Provide the [X, Y] coordinate of the cell's center where the given text is located.  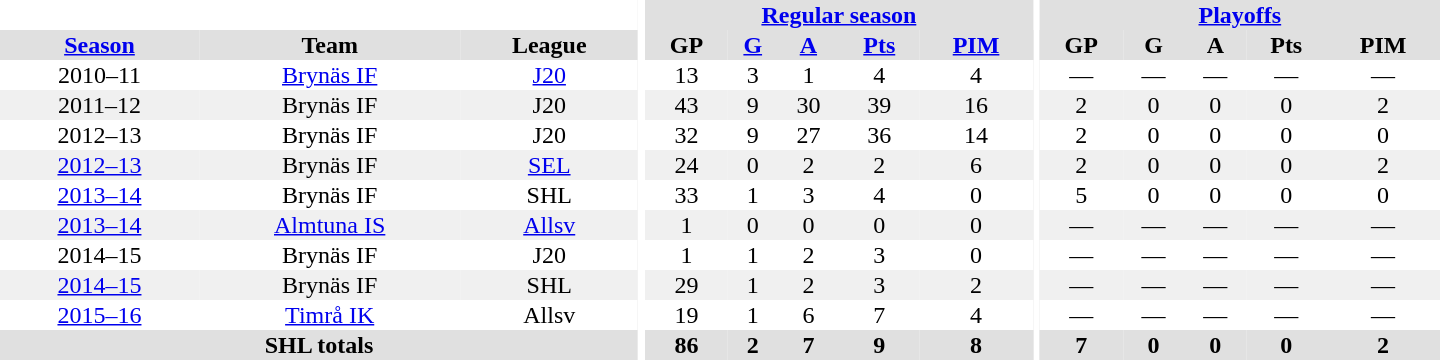
13 [686, 75]
32 [686, 135]
SHL totals [319, 345]
Playoffs [1240, 15]
24 [686, 165]
86 [686, 345]
SEL [549, 165]
Almtuna IS [330, 225]
2010–11 [100, 75]
Timrå IK [330, 315]
36 [879, 135]
27 [809, 135]
14 [976, 135]
30 [809, 105]
8 [976, 345]
19 [686, 315]
39 [879, 105]
16 [976, 105]
43 [686, 105]
2015–16 [100, 315]
5 [1082, 195]
Team [330, 45]
2011–12 [100, 105]
29 [686, 285]
Regular season [839, 15]
Season [100, 45]
League [549, 45]
33 [686, 195]
